Capture the cell that displays the provided text and extract its [x, y] central coordinate. 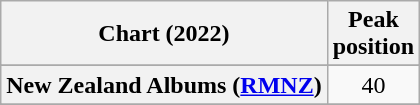
40 [373, 85]
Chart (2022) [164, 34]
New Zealand Albums (RMNZ) [164, 85]
Peakposition [373, 34]
